Detect which cell encompasses the target text, then output its (X, Y) center coordinate. 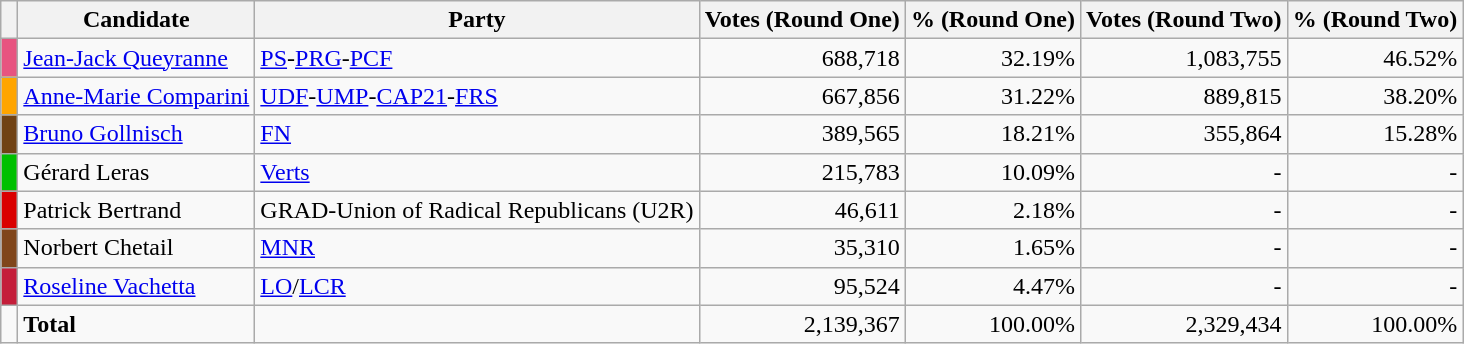
Bruno Gollnisch (136, 134)
667,856 (802, 96)
Votes (Round Two) (1184, 20)
215,783 (802, 172)
Gérard Leras (136, 172)
10.09% (992, 172)
2,329,434 (1184, 324)
PS-PRG-PCF (477, 58)
688,718 (802, 58)
15.28% (1375, 134)
Candidate (136, 20)
UDF-UMP-CAP21-FRS (477, 96)
18.21% (992, 134)
31.22% (992, 96)
32.19% (992, 58)
38.20% (1375, 96)
FN (477, 134)
Party (477, 20)
46,611 (802, 210)
Total (136, 324)
2,139,367 (802, 324)
Votes (Round One) (802, 20)
35,310 (802, 248)
4.47% (992, 286)
Jean-Jack Queyranne (136, 58)
MNR (477, 248)
LO/LCR (477, 286)
Anne-Marie Comparini (136, 96)
1.65% (992, 248)
Patrick Bertrand (136, 210)
% (Round Two) (1375, 20)
2.18% (992, 210)
389,565 (802, 134)
355,864 (1184, 134)
95,524 (802, 286)
Verts (477, 172)
1,083,755 (1184, 58)
Norbert Chetail (136, 248)
GRAD-Union of Radical Republicans (U2R) (477, 210)
Roseline Vachetta (136, 286)
46.52% (1375, 58)
% (Round One) (992, 20)
889,815 (1184, 96)
